Identify which cell holds the provided text, then report its (x, y) central coordinate. 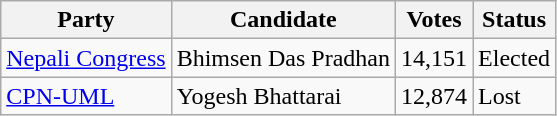
Yogesh Bhattarai (283, 96)
Elected (514, 58)
Lost (514, 96)
Candidate (283, 20)
Status (514, 20)
Party (86, 20)
14,151 (434, 58)
Votes (434, 20)
12,874 (434, 96)
Bhimsen Das Pradhan (283, 58)
Nepali Congress (86, 58)
CPN-UML (86, 96)
